Identify which cell holds the provided text, then report its [x, y] central coordinate. 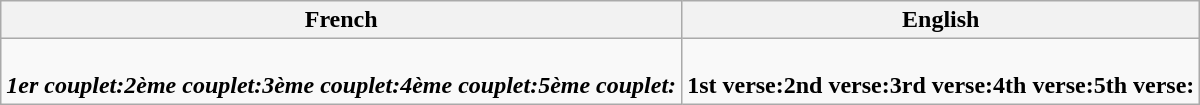
1er couplet:2ème couplet:3ème couplet:4ème couplet:5ème couplet: [342, 72]
1st verse:2nd verse:3rd verse:4th verse:5th verse: [941, 72]
English [941, 20]
French [342, 20]
